Output the [x, y] coordinate of the center of the cell containing the given text.  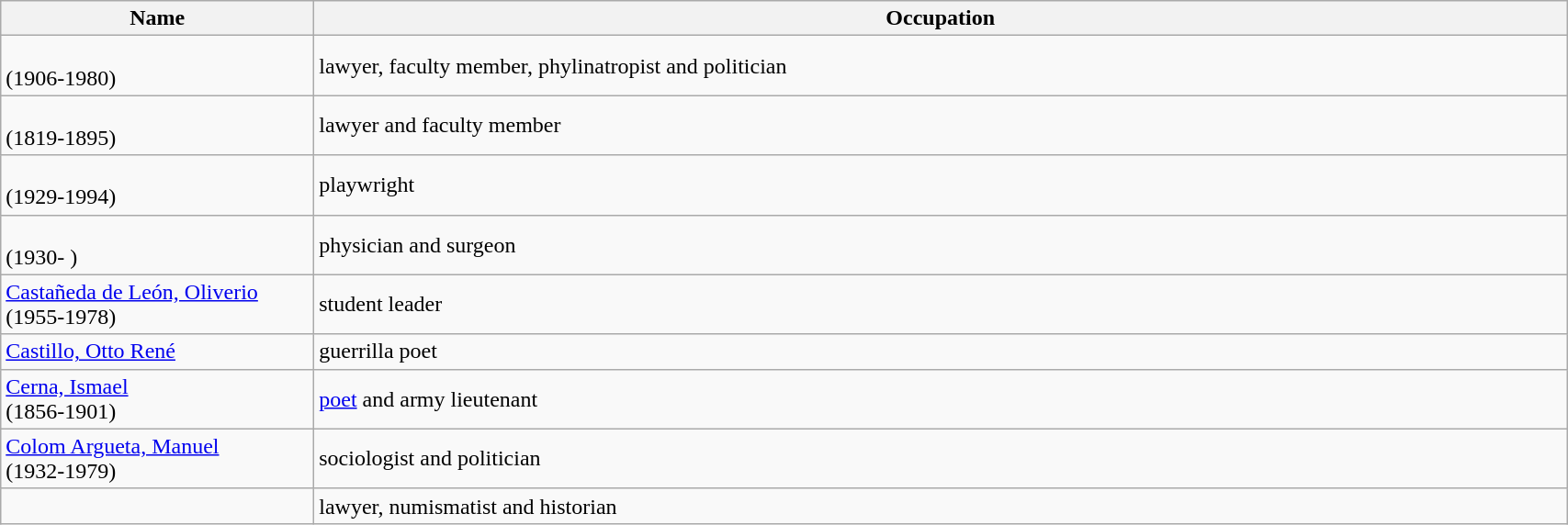
lawyer, numismatist and historian [941, 506]
Castillo, Otto René [158, 352]
sociologist and politician [941, 459]
lawyer and faculty member [941, 125]
Castañeda de León, Oliverio(1955-1978) [158, 305]
physician and surgeon [941, 244]
Name [158, 18]
poet and army lieutenant [941, 398]
guerrilla poet [941, 352]
(1929-1994) [158, 185]
(1930- ) [158, 244]
(1906-1980) [158, 66]
playwright [941, 185]
(1819-1895) [158, 125]
Colom Argueta, Manuel(1932-1979) [158, 459]
student leader [941, 305]
Occupation [941, 18]
lawyer, faculty member, phylinatropist and politician [941, 66]
Cerna, Ismael(1856-1901) [158, 398]
